Search for the cell housing the specified text and yield its [X, Y] center coordinate. 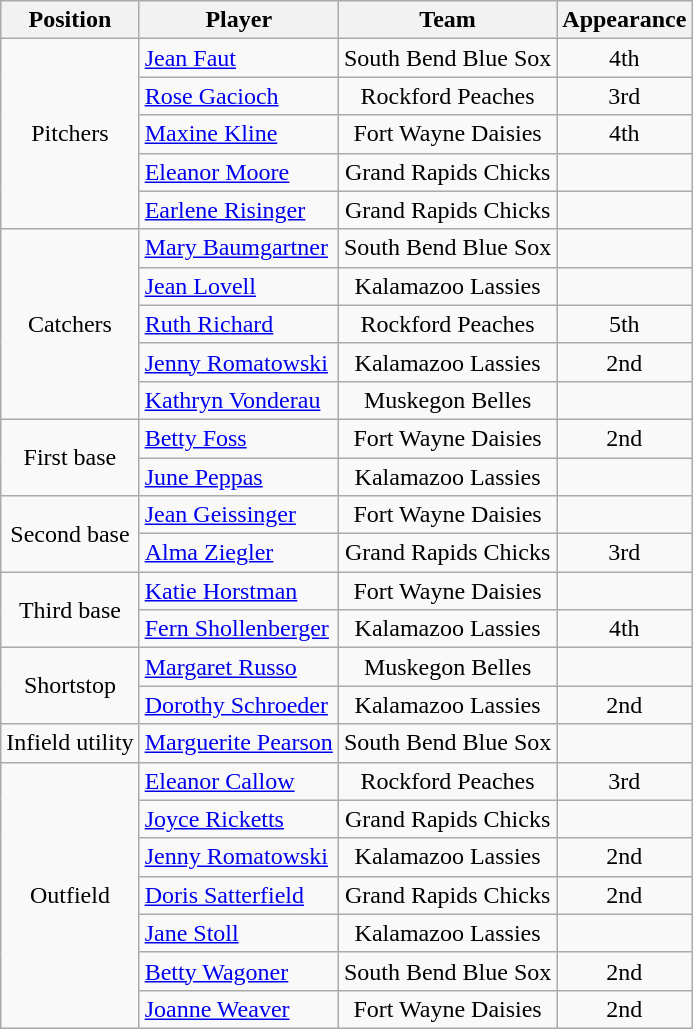
Jane Stoll [238, 933]
Team [447, 20]
Doris Satterfield [238, 895]
Kathryn Vonderau [238, 400]
Eleanor Moore [238, 172]
Maxine Kline [238, 134]
5th [624, 324]
Jean Lovell [238, 286]
Third base [70, 610]
Ruth Richard [238, 324]
Jean Faut [238, 58]
Katie Horstman [238, 591]
Joyce Ricketts [238, 819]
Alma Ziegler [238, 553]
Catchers [70, 324]
Betty Foss [238, 438]
Position [70, 20]
Outfield [70, 895]
Dorothy Schroeder [238, 705]
Infield utility [70, 743]
Eleanor Callow [238, 781]
Rose Gacioch [238, 96]
Earlene Risinger [238, 210]
Margaret Russo [238, 667]
Fern Shollenberger [238, 629]
First base [70, 457]
Joanne Weaver [238, 1009]
Marguerite Pearson [238, 743]
Mary Baumgartner [238, 248]
Player [238, 20]
Appearance [624, 20]
Pitchers [70, 134]
June Peppas [238, 477]
Jean Geissinger [238, 515]
Shortstop [70, 686]
Second base [70, 534]
Betty Wagoner [238, 971]
